Scan for the cell matching the given text and deliver its (x, y) coordinate at center. 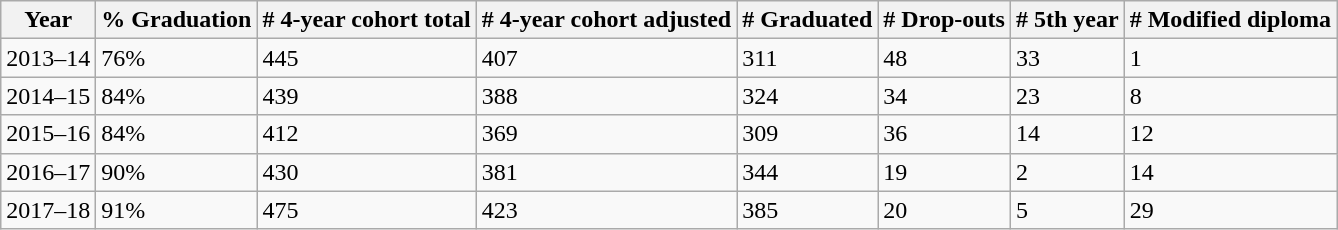
2 (1067, 172)
344 (808, 172)
36 (944, 134)
91% (176, 210)
Year (48, 20)
48 (944, 58)
2017–18 (48, 210)
445 (366, 58)
20 (944, 210)
388 (606, 96)
19 (944, 172)
385 (808, 210)
475 (366, 210)
12 (1230, 134)
412 (366, 134)
76% (176, 58)
2013–14 (48, 58)
8 (1230, 96)
# 5th year (1067, 20)
311 (808, 58)
423 (606, 210)
29 (1230, 210)
369 (606, 134)
# Modified diploma (1230, 20)
# 4-year cohort adjusted (606, 20)
90% (176, 172)
2015–16 (48, 134)
2014–15 (48, 96)
33 (1067, 58)
407 (606, 58)
34 (944, 96)
23 (1067, 96)
# Drop-outs (944, 20)
430 (366, 172)
439 (366, 96)
324 (808, 96)
# Graduated (808, 20)
5 (1067, 210)
1 (1230, 58)
# 4-year cohort total (366, 20)
309 (808, 134)
2016–17 (48, 172)
% Graduation (176, 20)
381 (606, 172)
